Capture the cell that displays the provided text and extract its (X, Y) central coordinate. 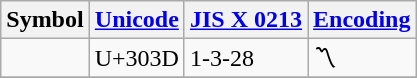
U+303D (136, 58)
Symbol (45, 20)
Unicode (136, 20)
Encoding (362, 20)
1-3-28 (246, 58)
〽 (362, 58)
JIS X 0213 (246, 20)
